Identify which cell holds the provided text, then report its (x, y) central coordinate. 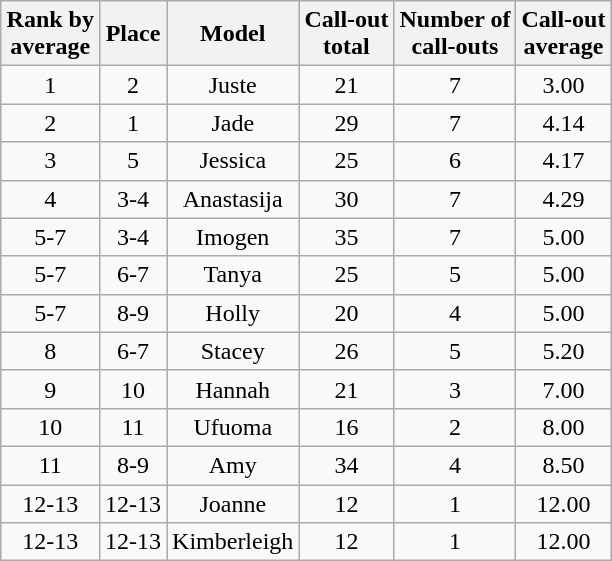
Juste (233, 85)
20 (346, 313)
Number ofcall-outs (455, 34)
Place (132, 34)
4.17 (564, 161)
Model (233, 34)
Ufuoma (233, 427)
16 (346, 427)
29 (346, 123)
3.00 (564, 85)
Amy (233, 465)
Rank byaverage (50, 34)
34 (346, 465)
Jessica (233, 161)
4.14 (564, 123)
8.00 (564, 427)
6 (455, 161)
35 (346, 237)
Anastasija (233, 199)
5.20 (564, 351)
7.00 (564, 389)
Call-outaverage (564, 34)
4.29 (564, 199)
Joanne (233, 503)
Holly (233, 313)
Jade (233, 123)
Tanya (233, 275)
Kimberleigh (233, 542)
Hannah (233, 389)
26 (346, 351)
8 (50, 351)
Call-outtotal (346, 34)
9 (50, 389)
8.50 (564, 465)
30 (346, 199)
Stacey (233, 351)
Imogen (233, 237)
